Output the [X, Y] coordinate of the center of the cell containing the given text.  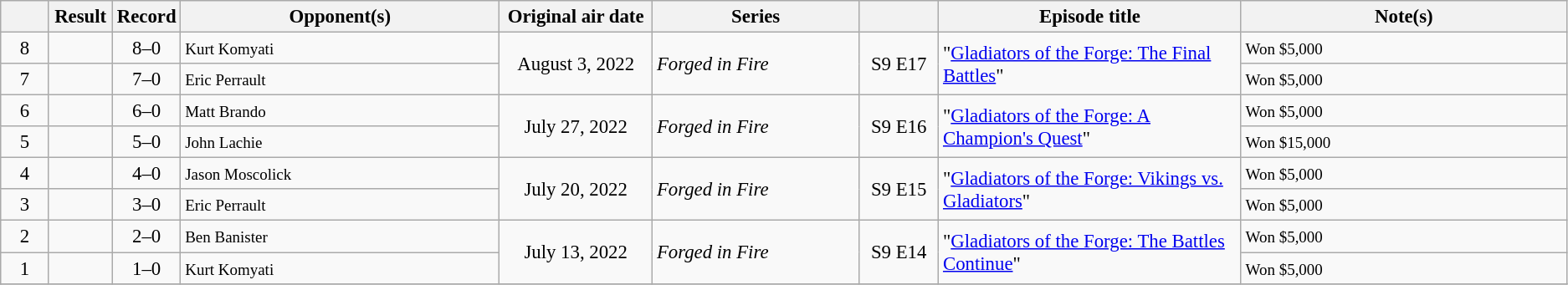
6–0 [146, 111]
3 [25, 205]
2–0 [146, 237]
Note(s) [1404, 17]
1 [25, 268]
Jason Moscolick [340, 174]
7 [25, 79]
8 [25, 48]
"Gladiators of the Forge: The Final Battles" [1090, 64]
1–0 [146, 268]
Matt Brando [340, 111]
Result [80, 17]
August 3, 2022 [576, 64]
7–0 [146, 79]
S9 E15 [899, 189]
Record [146, 17]
Ben Banister [340, 237]
S9 E14 [899, 252]
Opponent(s) [340, 17]
5–0 [146, 142]
6 [25, 111]
3–0 [146, 205]
"Gladiators of the Forge: A Champion's Quest" [1090, 127]
4–0 [146, 174]
John Lachie [340, 142]
July 20, 2022 [576, 189]
July 27, 2022 [576, 127]
2 [25, 237]
Original air date [576, 17]
S9 E17 [899, 64]
Episode title [1090, 17]
Won $15,000 [1404, 142]
Series [756, 17]
"Gladiators of the Forge: Vikings vs. Gladiators" [1090, 189]
"Gladiators of the Forge: The Battles Continue" [1090, 252]
July 13, 2022 [576, 252]
5 [25, 142]
4 [25, 174]
8–0 [146, 48]
S9 E16 [899, 127]
